Pinpoint the cell where the given text exists, returning its [x, y] midpoint coordinate. 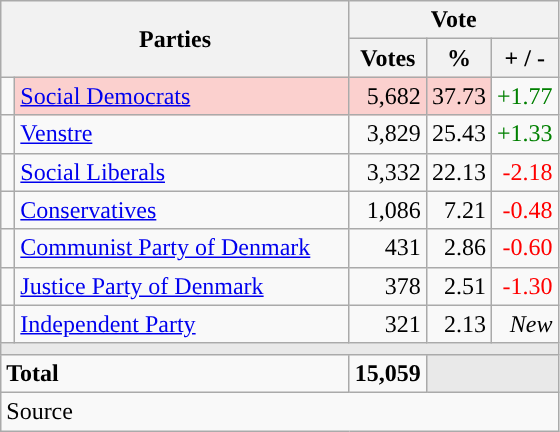
7.21 [458, 210]
1,086 [388, 210]
+1.33 [524, 134]
Social Democrats [182, 96]
2.86 [458, 248]
3,332 [388, 172]
25.43 [458, 134]
Votes [388, 58]
+ / - [524, 58]
New [524, 324]
15,059 [388, 373]
22.13 [458, 172]
378 [388, 286]
2.51 [458, 286]
3,829 [388, 134]
-0.60 [524, 248]
321 [388, 324]
2.13 [458, 324]
431 [388, 248]
-2.18 [524, 172]
Conservatives [182, 210]
-0.48 [524, 210]
Parties [176, 39]
Communist Party of Denmark [182, 248]
Source [280, 411]
Justice Party of Denmark [182, 286]
Total [176, 373]
37.73 [458, 96]
% [458, 58]
Vote [454, 20]
Venstre [182, 134]
+1.77 [524, 96]
Social Liberals [182, 172]
Independent Party [182, 324]
-1.30 [524, 286]
5,682 [388, 96]
